For the text-containing cell, return its midpoint in [X, Y] coordinate format. 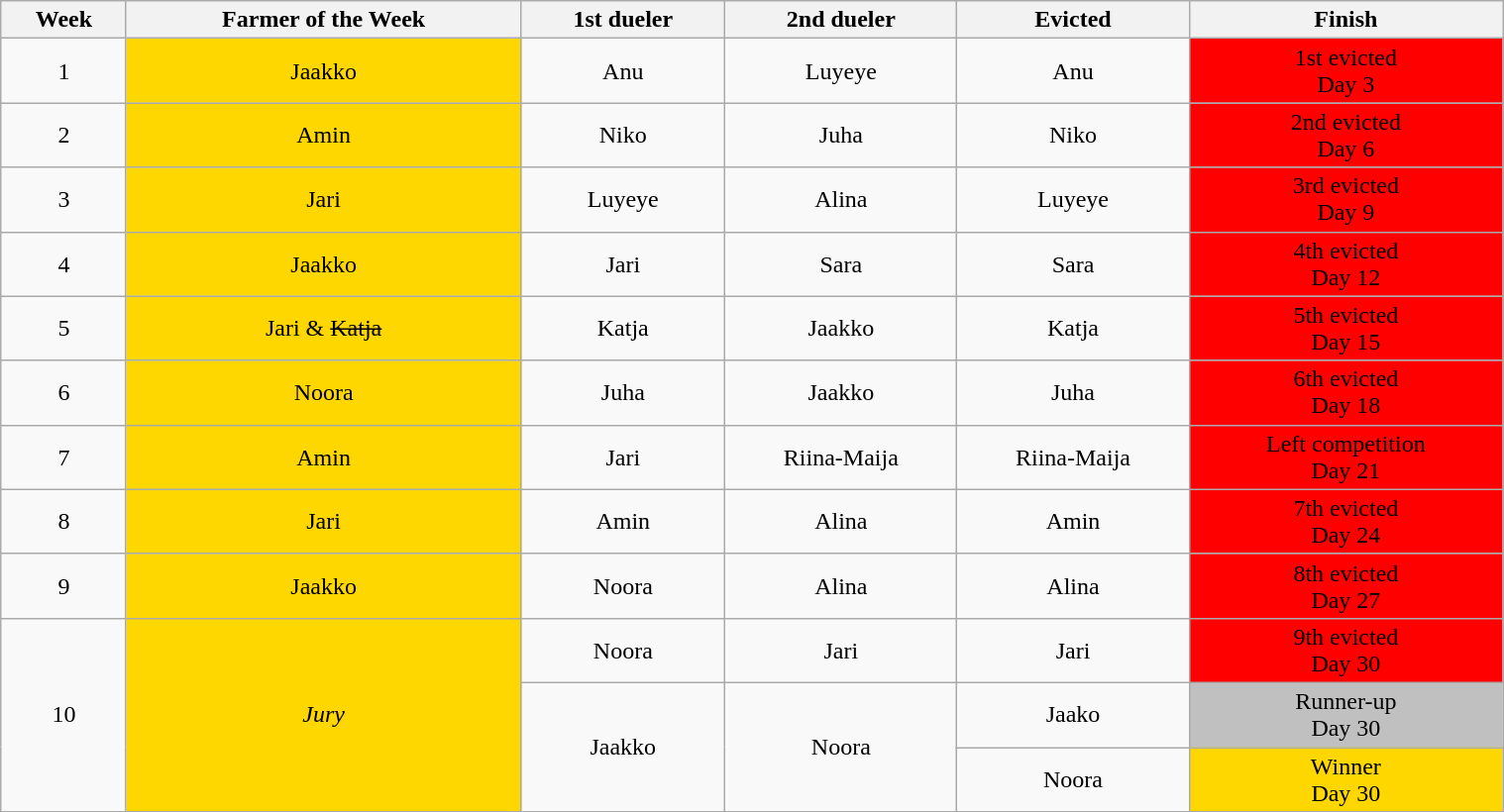
4 [63, 263]
1 [63, 71]
Evicted [1073, 20]
1st evictedDay 3 [1345, 71]
4th evictedDay 12 [1345, 263]
1st dueler [623, 20]
Week [63, 20]
7 [63, 457]
9 [63, 586]
6th evictedDay 18 [1345, 392]
5 [63, 329]
8 [63, 521]
5th evictedDay 15 [1345, 329]
Runner-upDay 30 [1345, 715]
3 [63, 200]
9th evictedDay 30 [1345, 650]
Jury [323, 715]
WinnerDay 30 [1345, 778]
2 [63, 135]
Farmer of the Week [323, 20]
10 [63, 715]
Jari & Katja [323, 329]
Finish [1345, 20]
2nd dueler [841, 20]
8th evictedDay 27 [1345, 586]
3rd evictedDay 9 [1345, 200]
6 [63, 392]
2nd evictedDay 6 [1345, 135]
Jaako [1073, 715]
7th evictedDay 24 [1345, 521]
Left competitionDay 21 [1345, 457]
